Scan for the cell matching the given text and deliver its (x, y) coordinate at center. 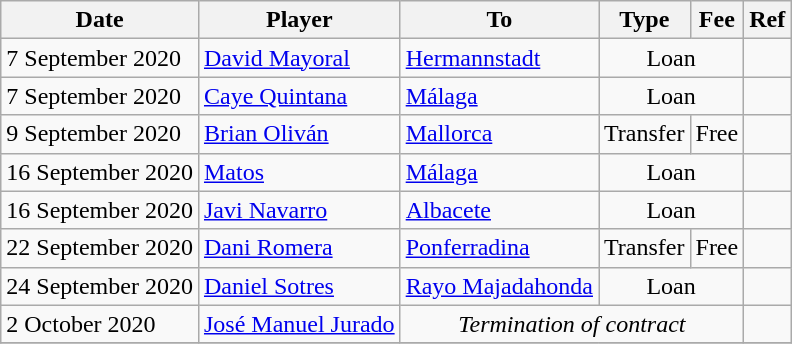
Javi Navarro (299, 210)
Termination of contract (572, 324)
Brian Oliván (299, 134)
José Manuel Jurado (299, 324)
Hermannstadt (499, 58)
22 September 2020 (100, 248)
Type (644, 20)
9 September 2020 (100, 134)
Mallorca (499, 134)
Ponferradina (499, 248)
2 October 2020 (100, 324)
Fee (717, 20)
Matos (299, 172)
Rayo Majadahonda (499, 286)
To (499, 20)
Caye Quintana (299, 96)
Daniel Sotres (299, 286)
Dani Romera (299, 248)
Ref (768, 20)
David Mayoral (299, 58)
Date (100, 20)
24 September 2020 (100, 286)
Player (299, 20)
Albacete (499, 210)
